Locate the cell with the specified text and output its [x, y] center coordinate. 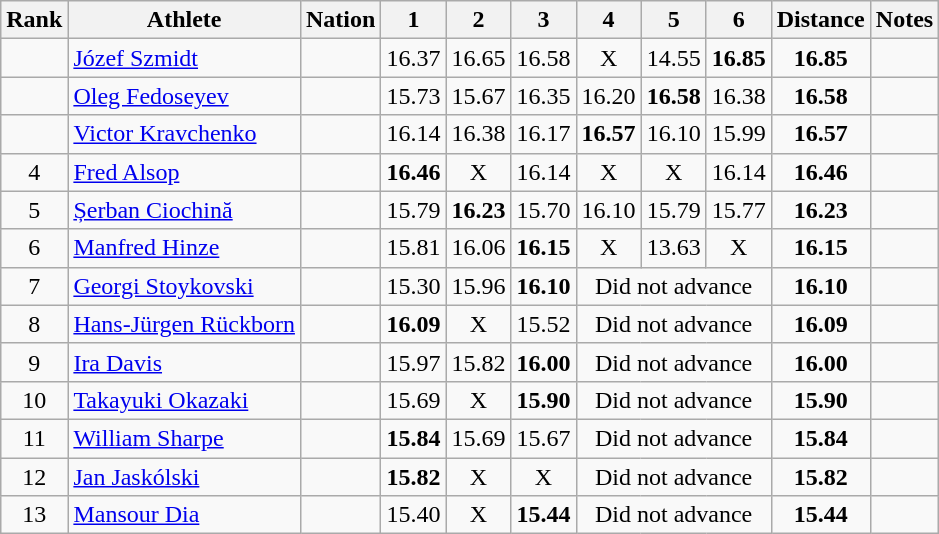
Mansour Dia [184, 515]
Șerban Ciochină [184, 210]
16.35 [544, 96]
15.81 [414, 248]
12 [34, 477]
13.63 [674, 248]
9 [34, 362]
Józef Szmidt [184, 58]
Victor Kravchenko [184, 134]
15.77 [738, 210]
Georgi Stoykovski [184, 286]
16.65 [478, 58]
7 [34, 286]
10 [34, 400]
15.99 [738, 134]
15.70 [544, 210]
Hans-Jürgen Rückborn [184, 324]
15.30 [414, 286]
Fred Alsop [184, 172]
11 [34, 438]
Notes [904, 20]
Nation [340, 20]
8 [34, 324]
Distance [820, 20]
Takayuki Okazaki [184, 400]
13 [34, 515]
16.37 [414, 58]
Athlete [184, 20]
1 [414, 20]
Jan Jaskólski [184, 477]
16.20 [608, 96]
2 [478, 20]
15.40 [414, 515]
16.17 [544, 134]
Oleg Fedoseyev [184, 96]
Manfred Hinze [184, 248]
16.06 [478, 248]
15.97 [414, 362]
3 [544, 20]
14.55 [674, 58]
Ira Davis [184, 362]
William Sharpe [184, 438]
15.96 [478, 286]
15.73 [414, 96]
Rank [34, 20]
15.52 [544, 324]
